Capture the cell that displays the provided text and extract its [x, y] central coordinate. 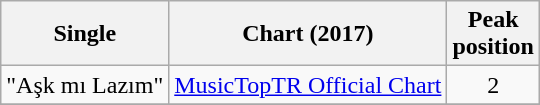
"Aşk mı Lazım" [85, 85]
2 [493, 85]
Single [85, 34]
MusicTopTR Official Chart [308, 85]
Peakposition [493, 34]
Chart (2017) [308, 34]
